Search for the cell housing the specified text and yield its (X, Y) center coordinate. 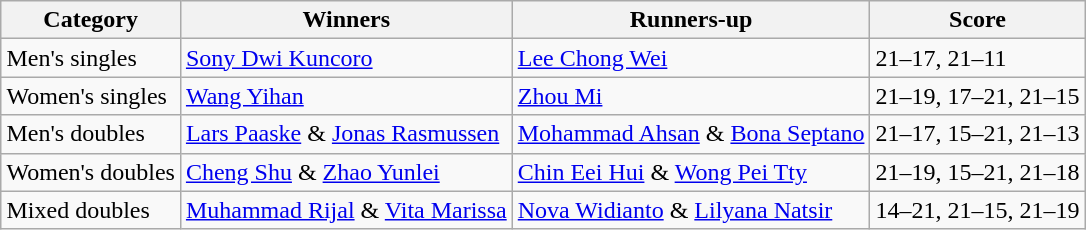
Lee Chong Wei (691, 58)
Chin Eei Hui & Wong Pei Tty (691, 172)
Cheng Shu & Zhao Yunlei (346, 172)
Men's doubles (90, 134)
21–19, 15–21, 21–18 (978, 172)
Runners-up (691, 20)
Muhammad Rijal & Vita Marissa (346, 210)
Women's singles (90, 96)
Mixed doubles (90, 210)
14–21, 21–15, 21–19 (978, 210)
Winners (346, 20)
Sony Dwi Kuncoro (346, 58)
21–19, 17–21, 21–15 (978, 96)
Nova Widianto & Lilyana Natsir (691, 210)
Category (90, 20)
Women's doubles (90, 172)
Men's singles (90, 58)
Score (978, 20)
Mohammad Ahsan & Bona Septano (691, 134)
21–17, 21–11 (978, 58)
21–17, 15–21, 21–13 (978, 134)
Lars Paaske & Jonas Rasmussen (346, 134)
Zhou Mi (691, 96)
Wang Yihan (346, 96)
